Search for the cell housing the specified text and yield its [X, Y] center coordinate. 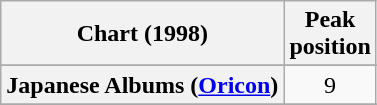
Japanese Albums (Oricon) [142, 85]
Peakposition [330, 34]
9 [330, 85]
Chart (1998) [142, 34]
